Capture the cell that displays the provided text and extract its (X, Y) central coordinate. 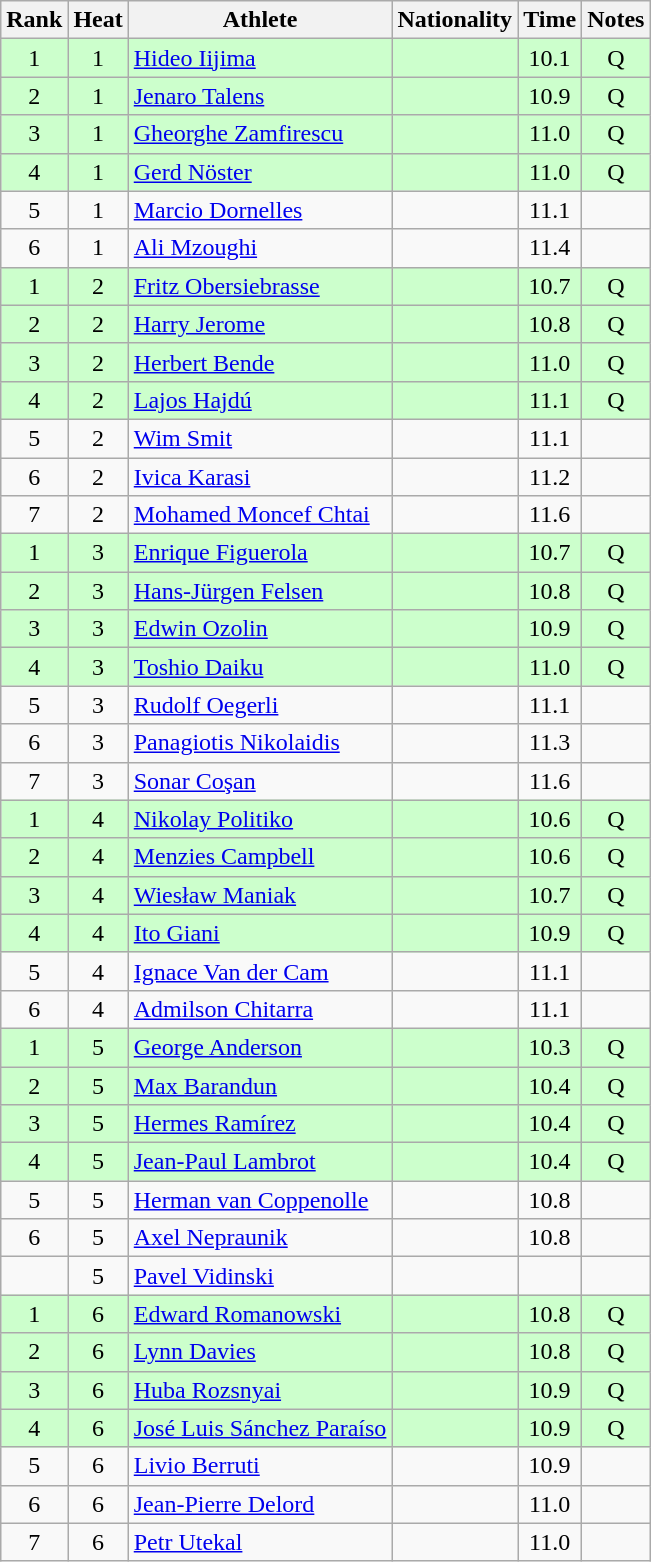
Fritz Obersiebrasse (260, 286)
Rank (34, 20)
Sonar Coşan (260, 781)
Ito Giani (260, 933)
Admilson Chitarra (260, 1009)
Hideo Iijima (260, 58)
Axel Nepraunik (260, 1238)
Lynn Davies (260, 1352)
Gerd Nöster (260, 172)
Wiesław Maniak (260, 895)
Rudolf Oegerli (260, 705)
Harry Jerome (260, 324)
Livio Berruti (260, 1466)
José Luis Sánchez Paraíso (260, 1428)
Notes (616, 20)
Edward Romanowski (260, 1314)
Hans-Jürgen Felsen (260, 591)
11.4 (550, 248)
Ignace Van der Cam (260, 971)
11.2 (550, 477)
10.3 (550, 1047)
Jenaro Talens (260, 96)
Enrique Figuerola (260, 553)
Toshio Daiku (260, 667)
Athlete (260, 20)
Nikolay Politiko (260, 819)
Heat (98, 20)
Panagiotis Nikolaidis (260, 743)
Ivica Karasi (260, 477)
Mohamed Moncef Chtai (260, 515)
Edwin Ozolin (260, 629)
Wim Smit (260, 438)
Jean-Paul Lambrot (260, 1162)
Huba Rozsnyai (260, 1390)
Lajos Hajdú (260, 400)
Marcio Dornelles (260, 210)
Hermes Ramírez (260, 1124)
11.3 (550, 743)
Pavel Vidinski (260, 1276)
Herbert Bende (260, 362)
Gheorghe Zamfirescu (260, 134)
Time (550, 20)
Petr Utekal (260, 1542)
10.1 (550, 58)
Menzies Campbell (260, 857)
Jean-Pierre Delord (260, 1504)
Herman van Coppenolle (260, 1200)
Max Barandun (260, 1085)
Ali Mzoughi (260, 248)
Nationality (455, 20)
George Anderson (260, 1047)
